Find where the given text appears and provide that cell's center as [x, y] coordinate. 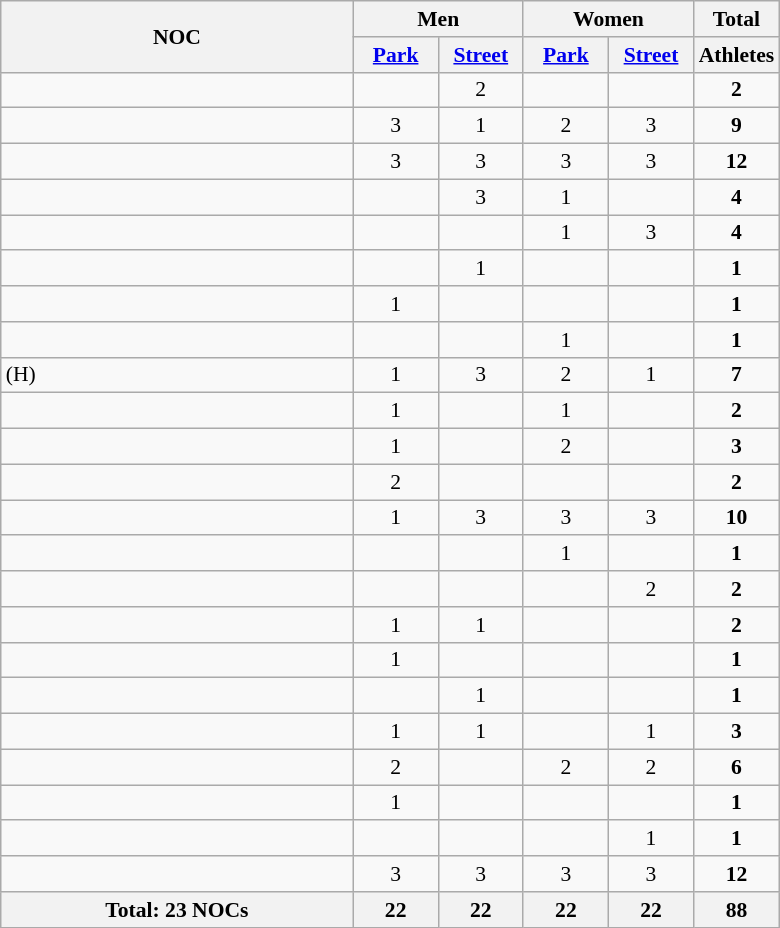
Athletes [737, 55]
88 [737, 910]
7 [737, 375]
Total: 23 NOCs [177, 910]
Total [737, 19]
Men [438, 19]
10 [737, 518]
Women [608, 19]
(H) [177, 375]
9 [737, 126]
NOC [177, 36]
6 [737, 767]
